Detect which cell encompasses the target text, then output its [x, y] center coordinate. 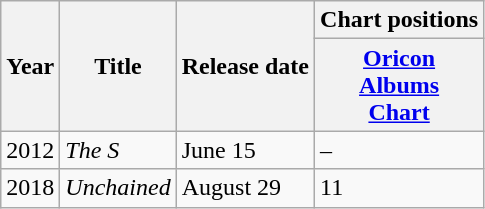
Title [118, 66]
OriconAlbumsChart [400, 85]
Unchained [118, 188]
2012 [30, 150]
– [400, 150]
August 29 [245, 188]
June 15 [245, 150]
Release date [245, 66]
11 [400, 188]
Chart positions [400, 20]
2018 [30, 188]
The S [118, 150]
Year [30, 66]
